Detect which cell encompasses the target text, then output its (X, Y) center coordinate. 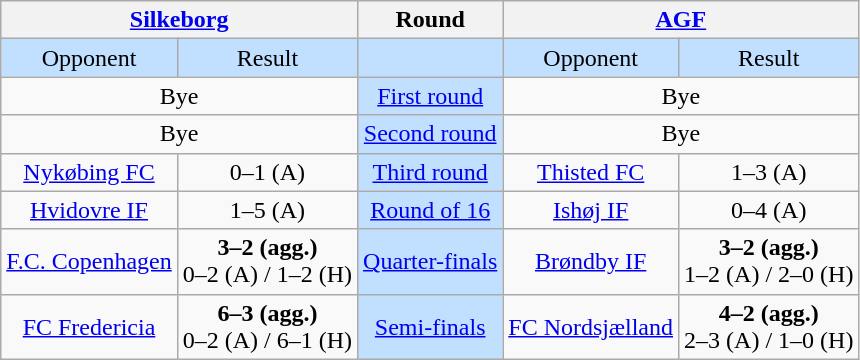
Quarter-finals (430, 262)
First round (430, 96)
Silkeborg (180, 20)
Semi-finals (430, 326)
6–3 (agg.)0–2 (A) / 6–1 (H) (267, 326)
Nykøbing FC (89, 172)
Round (430, 20)
Hvidovre IF (89, 210)
4–2 (agg.)2–3 (A) / 1–0 (H) (769, 326)
Round of 16 (430, 210)
Ishøj IF (591, 210)
3–2 (agg.)1–2 (A) / 2–0 (H) (769, 262)
Brøndby IF (591, 262)
FC Nordsjælland (591, 326)
1–3 (A) (769, 172)
Thisted FC (591, 172)
AGF (681, 20)
Second round (430, 134)
0–1 (A) (267, 172)
F.C. Copenhagen (89, 262)
3–2 (agg.)0–2 (A) / 1–2 (H) (267, 262)
FC Fredericia (89, 326)
0–4 (A) (769, 210)
Third round (430, 172)
1–5 (A) (267, 210)
